Provide the (x, y) coordinate of the cell's center where the given text is located.  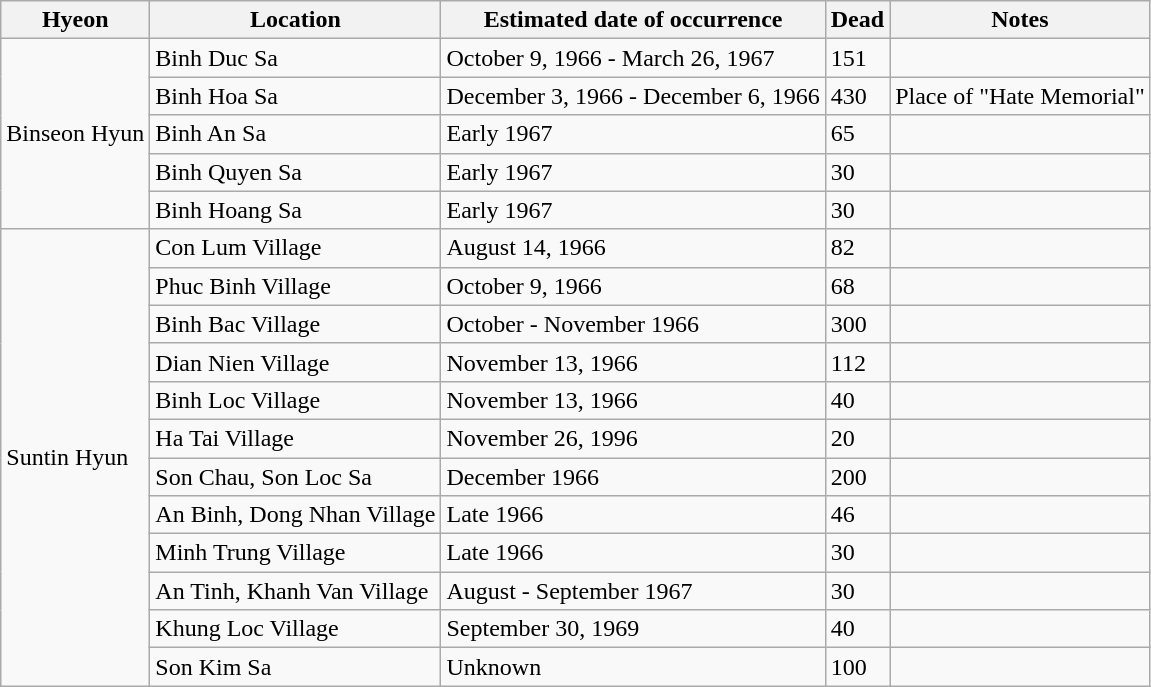
Con Lum Village (296, 248)
46 (857, 515)
Dead (857, 20)
68 (857, 286)
Binh Bac Village (296, 324)
Son Kim Sa (296, 667)
Unknown (633, 667)
Son Chau, Son Loc Sa (296, 477)
20 (857, 438)
Minh Trung Village (296, 553)
Binh Loc Village (296, 400)
October 9, 1966 (633, 286)
Binh An Sa (296, 134)
Binseon Hyun (76, 134)
August 14, 1966 (633, 248)
December 1966 (633, 477)
Suntin Hyun (76, 458)
Location (296, 20)
Binh Hoa Sa (296, 96)
September 30, 1969 (633, 629)
Binh Hoang Sa (296, 210)
Khung Loc Village (296, 629)
Place of "Hate Memorial" (1020, 96)
October - November 1966 (633, 324)
December 3, 1966 - December 6, 1966 (633, 96)
151 (857, 58)
August - September 1967 (633, 591)
Binh Duc Sa (296, 58)
Binh Quyen Sa (296, 172)
65 (857, 134)
300 (857, 324)
An Binh, Dong Nhan Village (296, 515)
200 (857, 477)
Phuc Binh Village (296, 286)
82 (857, 248)
Estimated date of occurrence (633, 20)
Dian Nien Village (296, 362)
Hyeon (76, 20)
112 (857, 362)
An Tinh, Khanh Van Village (296, 591)
Notes (1020, 20)
November 26, 1996 (633, 438)
100 (857, 667)
October 9, 1966 - March 26, 1967 (633, 58)
Ha Tai Village (296, 438)
430 (857, 96)
